Capture the cell that displays the provided text and extract its (X, Y) central coordinate. 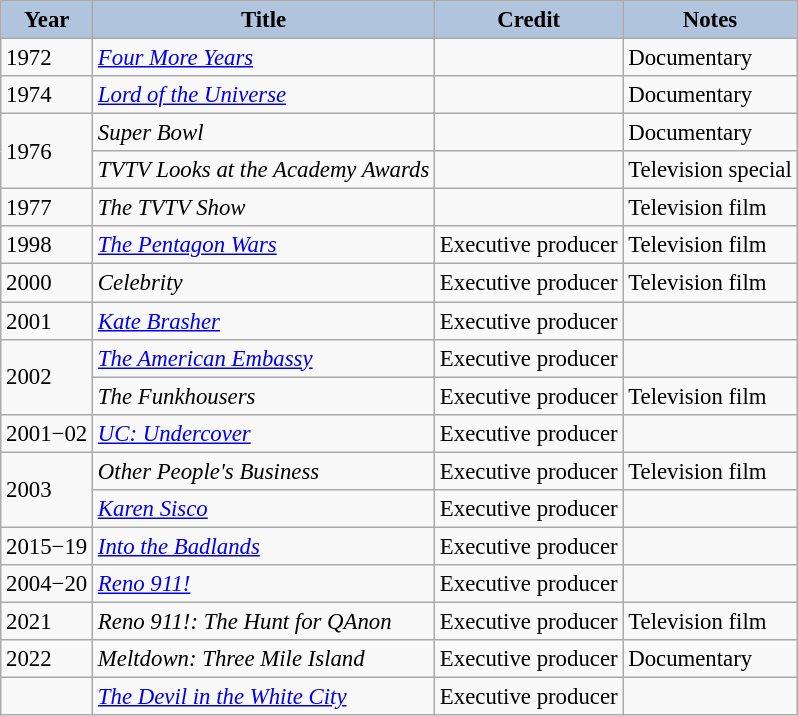
2001 (47, 321)
Celebrity (264, 283)
1974 (47, 95)
Kate Brasher (264, 321)
2001−02 (47, 433)
1977 (47, 208)
1976 (47, 152)
1972 (47, 58)
The Funkhousers (264, 396)
2002 (47, 376)
Super Bowl (264, 133)
2015−19 (47, 546)
The Pentagon Wars (264, 245)
Into the Badlands (264, 546)
The Devil in the White City (264, 697)
Television special (710, 170)
Reno 911!: The Hunt for QAnon (264, 621)
2000 (47, 283)
UC: Undercover (264, 433)
1998 (47, 245)
Notes (710, 20)
2004−20 (47, 584)
2022 (47, 659)
Lord of the Universe (264, 95)
Four More Years (264, 58)
TVTV Looks at the Academy Awards (264, 170)
2003 (47, 490)
Year (47, 20)
Karen Sisco (264, 509)
Other People's Business (264, 471)
Credit (529, 20)
2021 (47, 621)
The TVTV Show (264, 208)
Reno 911! (264, 584)
Meltdown: Three Mile Island (264, 659)
The American Embassy (264, 358)
Title (264, 20)
